Determine the [X, Y] coordinate at the center of the cell enclosing the given text.  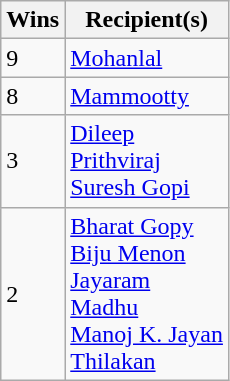
8 [33, 96]
Recipient(s) [147, 20]
2 [33, 294]
DileepPrithvirajSuresh Gopi [147, 161]
Mammootty [147, 96]
Mohanlal [147, 58]
3 [33, 161]
Bharat GopyBiju MenonJayaramMadhuManoj K. JayanThilakan [147, 294]
Wins [33, 20]
9 [33, 58]
